Find where the given text appears and provide that cell's center as [x, y] coordinate. 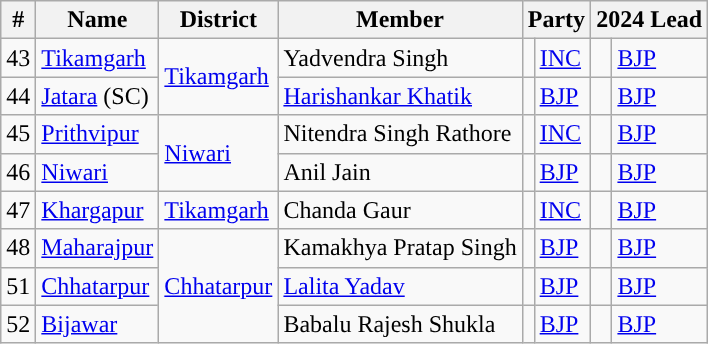
43 [18, 58]
46 [18, 172]
Jatara (SC) [98, 96]
Babalu Rajesh Shukla [400, 324]
Maharajpur [98, 248]
Name [98, 20]
44 [18, 96]
2024 Lead [650, 20]
Kamakhya Pratap Singh [400, 248]
45 [18, 134]
47 [18, 210]
Bijawar [98, 324]
Khargapur [98, 210]
Chanda Gaur [400, 210]
Party [556, 20]
# [18, 20]
Nitendra Singh Rathore [400, 134]
Prithvipur [98, 134]
Yadvendra Singh [400, 58]
District [218, 20]
Anil Jain [400, 172]
48 [18, 248]
Member [400, 20]
51 [18, 286]
Harishankar Khatik [400, 96]
52 [18, 324]
Lalita Yadav [400, 286]
